Return (x, y) of the center of cell containing provided text 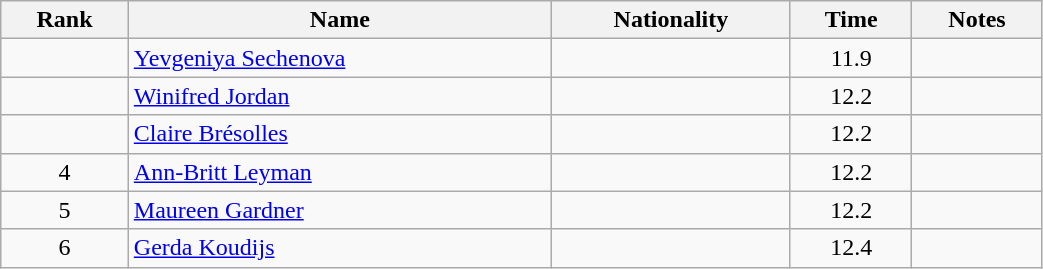
Claire Brésolles (340, 134)
Rank (65, 20)
Time (851, 20)
12.4 (851, 248)
Name (340, 20)
Yevgeniya Sechenova (340, 58)
11.9 (851, 58)
6 (65, 248)
Winifred Jordan (340, 96)
Notes (977, 20)
Gerda Koudijs (340, 248)
Maureen Gardner (340, 210)
4 (65, 172)
Ann-Britt Leyman (340, 172)
5 (65, 210)
Nationality (670, 20)
